Search for the cell housing the specified text and yield its [X, Y] center coordinate. 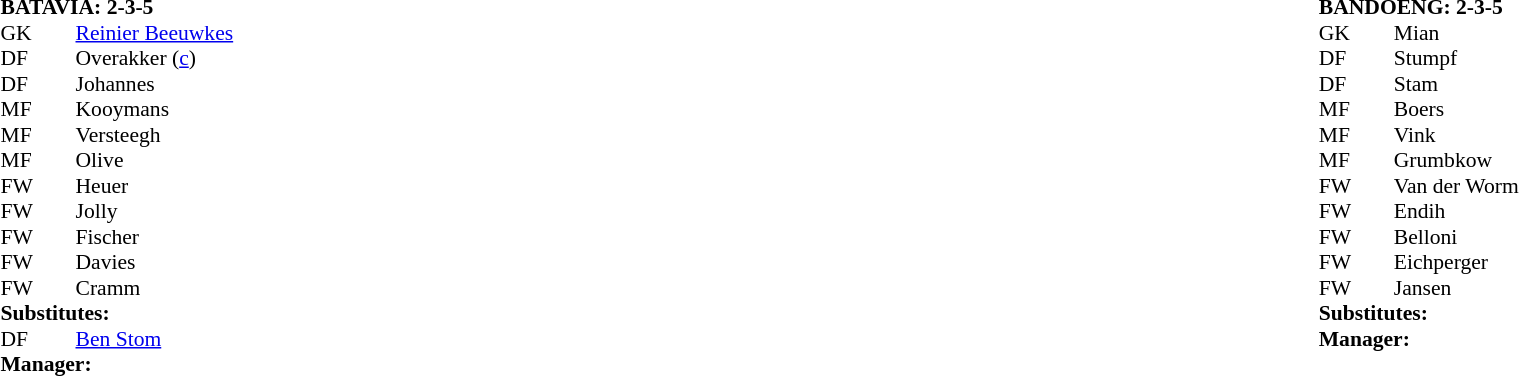
Reinier Beeuwkes [155, 33]
Endih [1456, 211]
Jansen [1456, 288]
Mian [1456, 33]
Stumpf [1456, 59]
Fischer [155, 237]
Versteegh [155, 135]
Overakker (c) [155, 59]
Kooymans [155, 109]
Cramm [155, 288]
Olive [155, 161]
Van der Worm [1456, 186]
Belloni [1456, 237]
Eichperger [1456, 263]
Grumbkow [1456, 161]
Davies [155, 263]
Heuer [155, 186]
Boers [1456, 109]
Johannes [155, 84]
Stam [1456, 84]
Vink [1456, 135]
Jolly [155, 211]
Manager: [1419, 339]
Ben Stom [155, 339]
